For the text-containing cell, return its midpoint in (x, y) coordinate format. 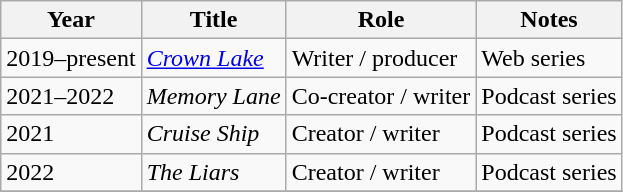
Crown Lake (214, 58)
Title (214, 20)
Memory Lane (214, 96)
2021 (71, 134)
Cruise Ship (214, 134)
2022 (71, 172)
Co-creator / writer (381, 96)
The Liars (214, 172)
2021–2022 (71, 96)
Role (381, 20)
Year (71, 20)
Notes (549, 20)
Web series (549, 58)
Writer / producer (381, 58)
2019–present (71, 58)
